Determine the (X, Y) coordinate at the center of the cell enclosing the given text.  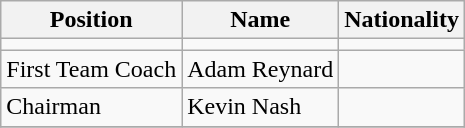
Nationality (402, 20)
Kevin Nash (260, 107)
Position (92, 20)
Chairman (92, 107)
Adam Reynard (260, 69)
Name (260, 20)
First Team Coach (92, 69)
